Capture the cell that displays the provided text and extract its [x, y] central coordinate. 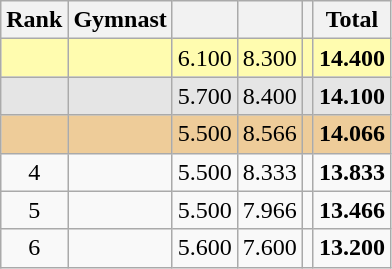
8.566 [270, 134]
14.100 [352, 96]
Rank [34, 20]
5.700 [204, 96]
6.100 [204, 58]
14.066 [352, 134]
7.966 [270, 210]
8.300 [270, 58]
5.600 [204, 248]
13.466 [352, 210]
13.833 [352, 172]
8.400 [270, 96]
4 [34, 172]
8.333 [270, 172]
6 [34, 248]
Gymnast [120, 20]
13.200 [352, 248]
7.600 [270, 248]
5 [34, 210]
Total [352, 20]
14.400 [352, 58]
